Scan for the cell matching the given text and deliver its (x, y) coordinate at center. 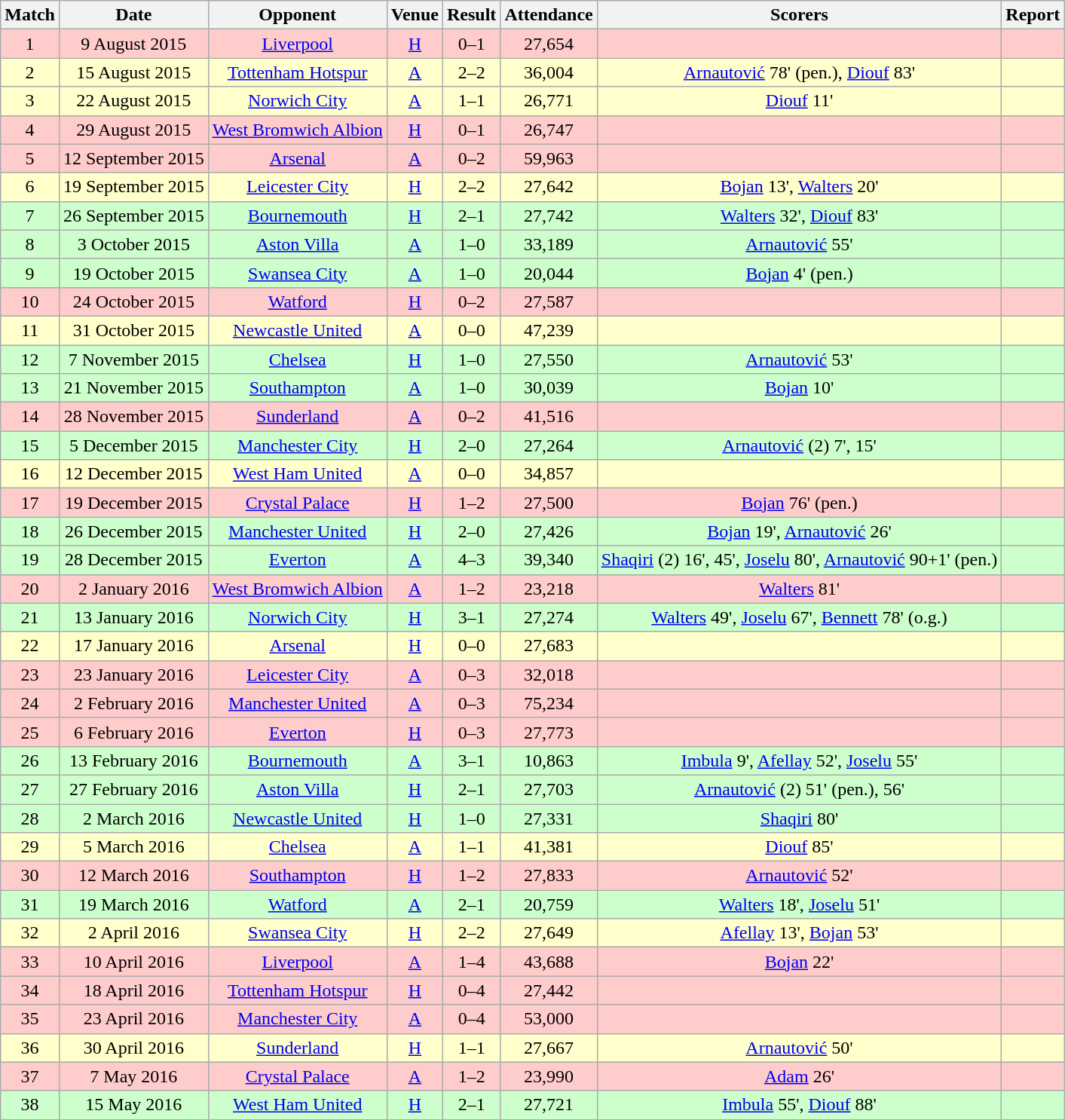
18 (30, 531)
7 November 2015 (133, 360)
32 (30, 933)
27 February 2016 (133, 789)
26 December 2015 (133, 531)
47,239 (549, 330)
3 October 2015 (133, 244)
Scorers (799, 15)
13 January 2016 (133, 617)
23,990 (549, 1076)
Afellay 13', Bojan 53' (799, 933)
13 February 2016 (133, 760)
2 April 2016 (133, 933)
28 November 2015 (133, 417)
43,688 (549, 962)
4–3 (471, 560)
34 (30, 990)
26 September 2015 (133, 216)
37 (30, 1076)
27,500 (549, 503)
23 (30, 675)
12 (30, 360)
12 September 2015 (133, 158)
9 August 2015 (133, 44)
12 March 2016 (133, 876)
15 (30, 445)
Shaqiri 80' (799, 818)
9 (30, 273)
6 (30, 187)
7 (30, 216)
Arnautović 53' (799, 360)
27,587 (549, 301)
Bojan 19', Arnautović 26' (799, 531)
17 January 2016 (133, 646)
Arnautović 52' (799, 876)
Arnautović 78' (pen.), Diouf 83' (799, 72)
Walters 32', Diouf 83' (799, 216)
Venue (415, 15)
29 (30, 847)
Bojan 22' (799, 962)
Shaqiri (2) 16', 45', Joselu 80', Arnautović 90+1' (pen.) (799, 560)
36,004 (549, 72)
30 (30, 876)
Match (30, 15)
20,759 (549, 904)
36 (30, 1048)
Diouf 11' (799, 101)
19 December 2015 (133, 503)
4 (30, 130)
27,331 (549, 818)
41,516 (549, 417)
16 (30, 474)
Adam 26' (799, 1076)
8 (30, 244)
Arnautović (2) 51' (pen.), 56' (799, 789)
35 (30, 1019)
24 October 2015 (133, 301)
27,833 (549, 876)
5 March 2016 (133, 847)
27,642 (549, 187)
Arnautović 50' (799, 1048)
27,442 (549, 990)
Bojan 10' (799, 388)
Bojan 76' (pen.) (799, 503)
38 (30, 1105)
13 (30, 388)
Result (471, 15)
75,234 (549, 703)
20 (30, 589)
21 (30, 617)
27,667 (549, 1048)
28 (30, 818)
32,018 (549, 675)
23 January 2016 (133, 675)
31 (30, 904)
5 (30, 158)
23,218 (549, 589)
33 (30, 962)
Bojan 4' (pen.) (799, 273)
28 December 2015 (133, 560)
Walters 81' (799, 589)
Opponent (297, 15)
19 September 2015 (133, 187)
2 (30, 72)
1 (30, 44)
11 (30, 330)
27,773 (549, 732)
19 (30, 560)
41,381 (549, 847)
Attendance (549, 15)
27 (30, 789)
24 (30, 703)
1–4 (471, 962)
17 (30, 503)
Walters 18', Joselu 51' (799, 904)
Arnautović 55' (799, 244)
27,649 (549, 933)
27,264 (549, 445)
31 October 2015 (133, 330)
10 April 2016 (133, 962)
Report (1033, 15)
33,189 (549, 244)
10,863 (549, 760)
15 August 2015 (133, 72)
22 (30, 646)
Imbula 55', Diouf 88' (799, 1105)
27,426 (549, 531)
Imbula 9', Afellay 52', Joselu 55' (799, 760)
27,742 (549, 216)
Arnautović (2) 7', 15' (799, 445)
27,654 (549, 44)
5 December 2015 (133, 445)
27,550 (549, 360)
39,340 (549, 560)
27,721 (549, 1105)
2 February 2016 (133, 703)
Diouf 85' (799, 847)
7 May 2016 (133, 1076)
59,963 (549, 158)
20,044 (549, 273)
21 November 2015 (133, 388)
19 October 2015 (133, 273)
27,703 (549, 789)
29 August 2015 (133, 130)
30 April 2016 (133, 1048)
34,857 (549, 474)
27,274 (549, 617)
15 May 2016 (133, 1105)
25 (30, 732)
18 April 2016 (133, 990)
30,039 (549, 388)
Bojan 13', Walters 20' (799, 187)
2 March 2016 (133, 818)
2 January 2016 (133, 589)
10 (30, 301)
Date (133, 15)
6 February 2016 (133, 732)
22 August 2015 (133, 101)
23 April 2016 (133, 1019)
26,747 (549, 130)
12 December 2015 (133, 474)
Walters 49', Joselu 67', Bennett 78' (o.g.) (799, 617)
27,683 (549, 646)
53,000 (549, 1019)
14 (30, 417)
26 (30, 760)
26,771 (549, 101)
19 March 2016 (133, 904)
3 (30, 101)
